Return [x, y] of the center of cell containing provided text 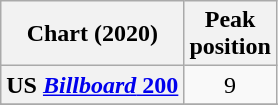
Chart (2020) [92, 34]
US Billboard 200 [92, 85]
Peakposition [230, 34]
9 [230, 85]
